Extract the (x, y) coordinate from the center of the cell holding the provided text.  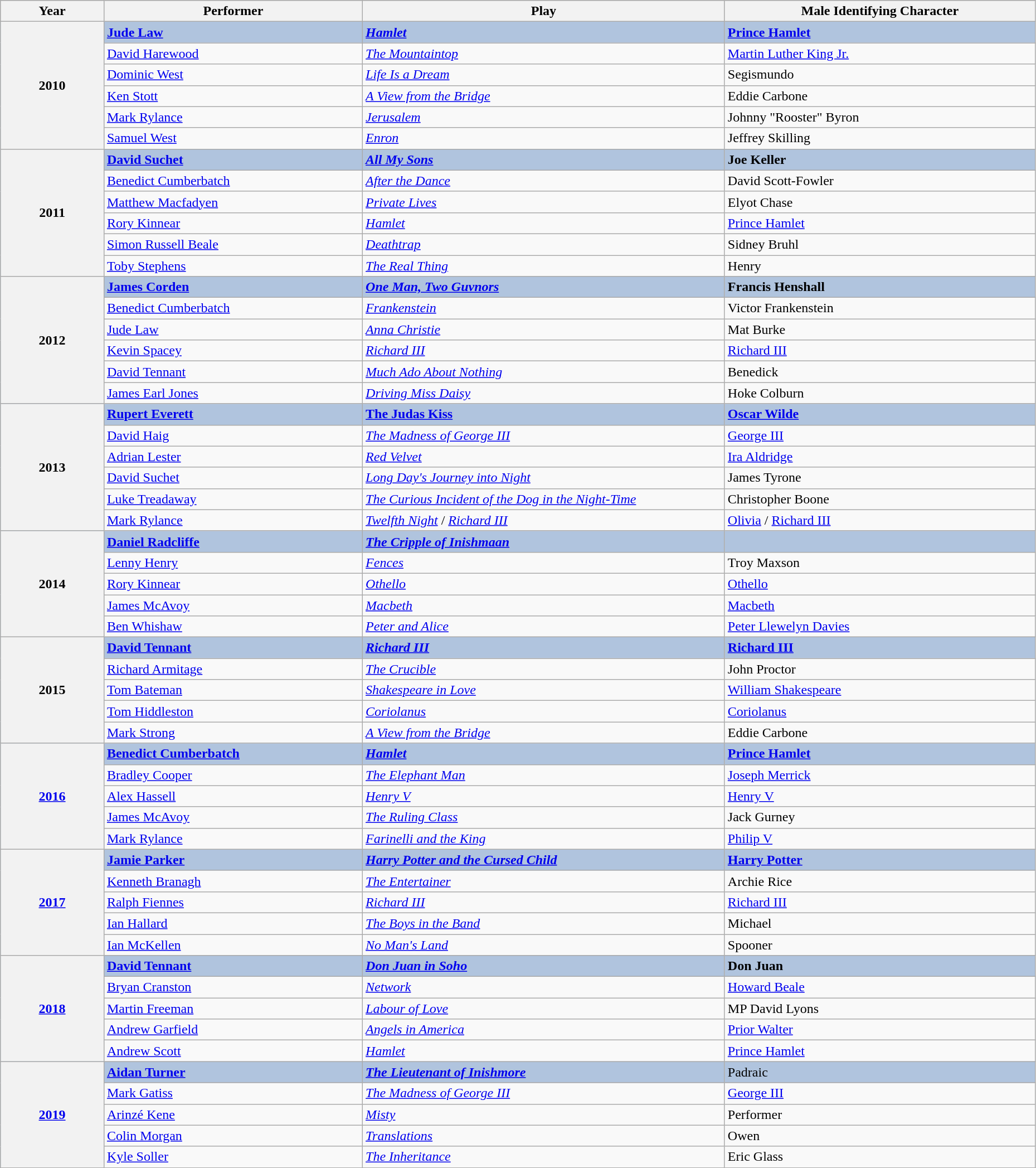
Daniel Radcliffe (233, 541)
Owen (879, 1136)
The Inheritance (544, 1157)
Deathtrap (544, 244)
Driving Miss Daisy (544, 393)
The Mountaintop (544, 54)
MP David Lyons (879, 1009)
Ian Hallard (233, 923)
Andrew Scott (233, 1051)
Network (544, 987)
Tom Bateman (233, 690)
Howard Beale (879, 987)
Mat Burke (879, 329)
One Man, Two Guvnors (544, 287)
Philip V (879, 839)
2017 (52, 902)
James Earl Jones (233, 393)
Ben Whishaw (233, 627)
Peter and Alice (544, 627)
Benedick (879, 372)
The Curious Incident of the Dog in the Night-Time (544, 499)
Prior Walter (879, 1030)
Kyle Soller (233, 1157)
Jack Gurney (879, 817)
Play (544, 11)
Spooner (879, 945)
Harry Potter (879, 860)
Archie Rice (879, 881)
Twelfth Night / Richard III (544, 520)
Peter Llewelyn Davies (879, 627)
Don Juan in Soho (544, 966)
Red Velvet (544, 457)
Christopher Boone (879, 499)
Lenny Henry (233, 563)
Year (52, 11)
Johnny "Rooster" Byron (879, 117)
Frankenstein (544, 308)
Arinzé Kene (233, 1114)
Jeffrey Skilling (879, 138)
Male Identifying Character (879, 11)
2012 (52, 340)
David Scott-Fowler (879, 181)
Shakespeare in Love (544, 690)
Labour of Love (544, 1009)
Henry (879, 266)
Oscar Wilde (879, 414)
Anna Christie (544, 329)
Luke Treadaway (233, 499)
2014 (52, 584)
Eric Glass (879, 1157)
Life Is a Dream (544, 75)
Kenneth Branagh (233, 881)
Misty (544, 1114)
Ralph Fiennes (233, 902)
William Shakespeare (879, 690)
Martin Luther King Jr. (879, 54)
2013 (52, 467)
Sidney Bruhl (879, 244)
Farinelli and the King (544, 839)
Toby Stephens (233, 266)
Translations (544, 1136)
Padraic (879, 1072)
Colin Morgan (233, 1136)
Alex Hassell (233, 796)
David Harewood (233, 54)
Segismundo (879, 75)
All My Sons (544, 159)
Matthew Macfadyen (233, 202)
Enron (544, 138)
Andrew Garfield (233, 1030)
No Man's Land (544, 945)
The Lieutenant of Inishmore (544, 1072)
Tom Hiddleston (233, 711)
Richard Armitage (233, 669)
Dominic West (233, 75)
Simon Russell Beale (233, 244)
Angels in America (544, 1030)
The Ruling Class (544, 817)
Bradley Cooper (233, 775)
Kevin Spacey (233, 351)
Elyot Chase (879, 202)
Troy Maxson (879, 563)
Michael (879, 923)
The Judas Kiss (544, 414)
Don Juan (879, 966)
Olivia / Richard III (879, 520)
Ira Aldridge (879, 457)
Much Ado About Nothing (544, 372)
Private Lives (544, 202)
Fences (544, 563)
Harry Potter and the Cursed Child (544, 860)
2018 (52, 1009)
The Real Thing (544, 266)
Ian McKellen (233, 945)
James Corden (233, 287)
Joseph Merrick (879, 775)
Long Day's Journey into Night (544, 478)
2015 (52, 690)
Martin Freeman (233, 1009)
The Elephant Man (544, 775)
2016 (52, 796)
Hoke Colburn (879, 393)
Bryan Cranston (233, 987)
The Entertainer (544, 881)
2010 (52, 85)
Joe Keller (879, 159)
Aidan Turner (233, 1072)
James Tyrone (879, 478)
Jamie Parker (233, 860)
The Cripple of Inishmaan (544, 541)
Ken Stott (233, 96)
David Haig (233, 435)
Rupert Everett (233, 414)
Samuel West (233, 138)
The Boys in the Band (544, 923)
The Crucible (544, 669)
John Proctor (879, 669)
2019 (52, 1114)
2011 (52, 212)
Francis Henshall (879, 287)
Adrian Lester (233, 457)
Victor Frankenstein (879, 308)
Mark Strong (233, 733)
Jerusalem (544, 117)
Mark Gatiss (233, 1093)
After the Dance (544, 181)
